Pinpoint the cell where the given text exists, returning its (x, y) midpoint coordinate. 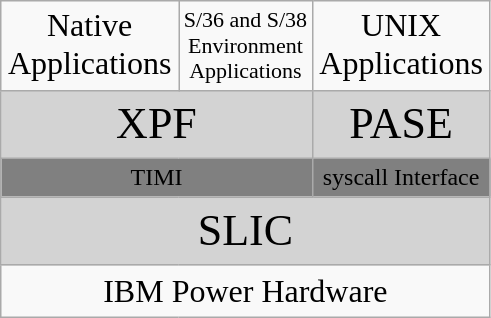
NativeApplications (90, 46)
XPF (156, 124)
IBM Power Hardware (246, 291)
TIMI (156, 178)
S/36 and S/38EnvironmentApplications (246, 46)
syscall Interface (401, 178)
UNIXApplications (401, 46)
SLIC (246, 232)
PASE (401, 124)
